From the cell containing the given text, extract its center point as (X, Y) coordinate. 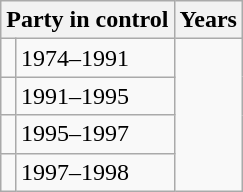
1974–1991 (94, 58)
1991–1995 (94, 96)
1995–1997 (94, 134)
1997–1998 (94, 172)
Party in control (88, 20)
Years (208, 20)
